Scan for the cell matching the given text and deliver its [x, y] coordinate at center. 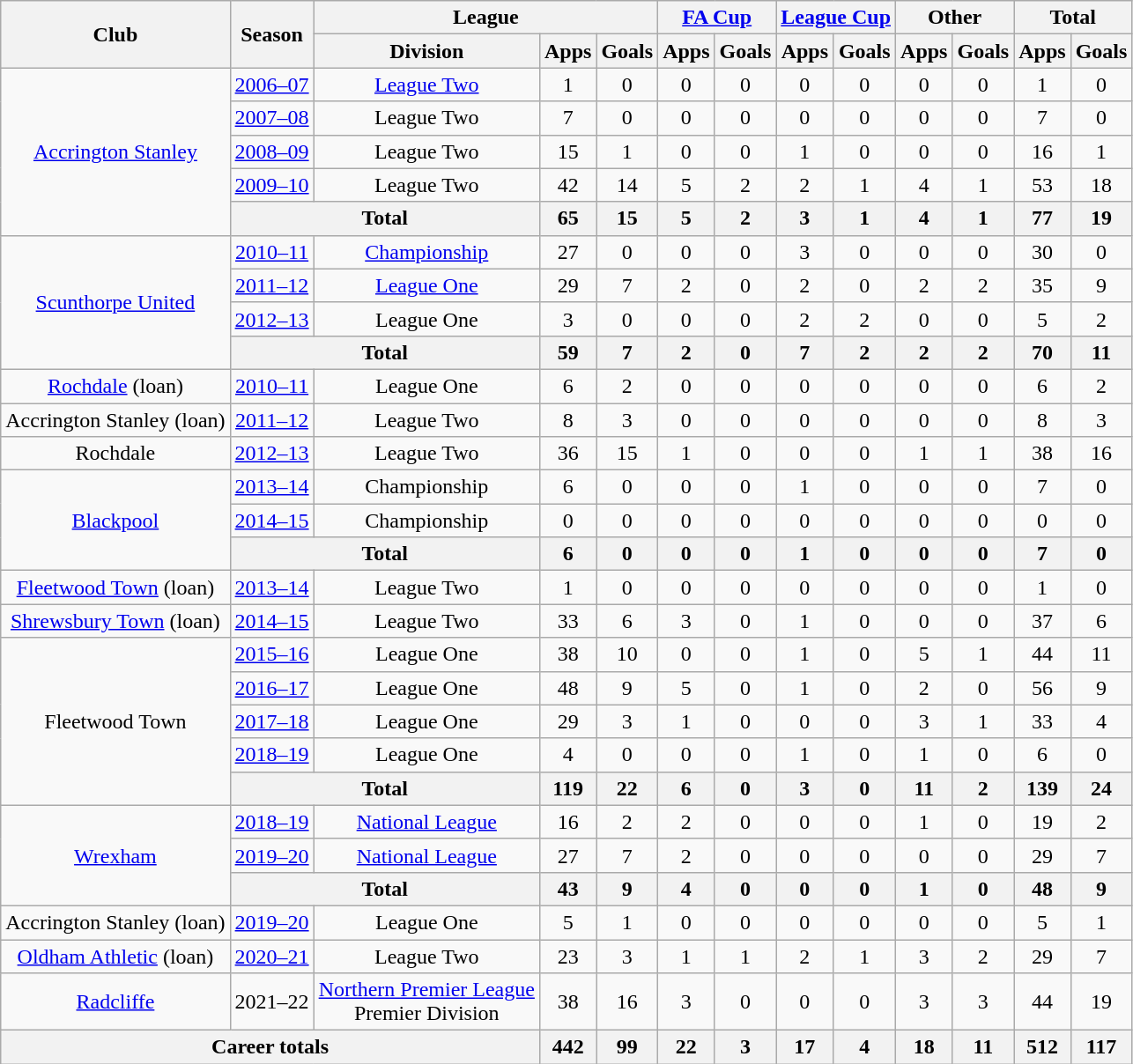
53 [1042, 185]
League [485, 18]
24 [1101, 788]
Wrexham [115, 855]
FA Cup [717, 18]
Division [426, 51]
77 [1042, 218]
23 [567, 956]
Other [955, 18]
Rochdale (loan) [115, 386]
512 [1042, 1047]
37 [1042, 621]
Club [115, 34]
Accrington Stanley [115, 151]
59 [567, 352]
Shrewsbury Town (loan) [115, 621]
Rochdale [115, 454]
43 [567, 889]
65 [567, 218]
99 [627, 1047]
Oldham Athletic (loan) [115, 956]
442 [567, 1047]
2021–22 [271, 1002]
119 [567, 788]
Radcliffe [115, 1002]
10 [627, 654]
Fleetwood Town (loan) [115, 587]
2016–17 [271, 688]
Scunthorpe United [115, 302]
2008–09 [271, 151]
70 [1042, 352]
139 [1042, 788]
2009–10 [271, 185]
42 [567, 185]
Career totals [270, 1047]
2015–16 [271, 654]
2006–07 [271, 85]
30 [1042, 252]
56 [1042, 688]
14 [627, 185]
Blackpool [115, 521]
117 [1101, 1047]
2020–21 [271, 956]
36 [567, 454]
2017–18 [271, 721]
Fleetwood Town [115, 721]
17 [805, 1047]
Northern Premier LeaguePremier Division [426, 1002]
2007–08 [271, 118]
League Cup [836, 18]
Season [271, 34]
35 [1042, 285]
